Identify which cell holds the provided text, then report its (X, Y) central coordinate. 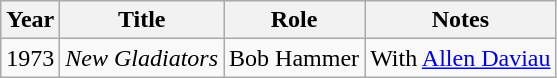
Title (142, 20)
With Allen Daviau (460, 58)
Bob Hammer (294, 58)
New Gladiators (142, 58)
Role (294, 20)
Notes (460, 20)
1973 (30, 58)
Year (30, 20)
